Scan for the cell matching the given text and deliver its [X, Y] coordinate at center. 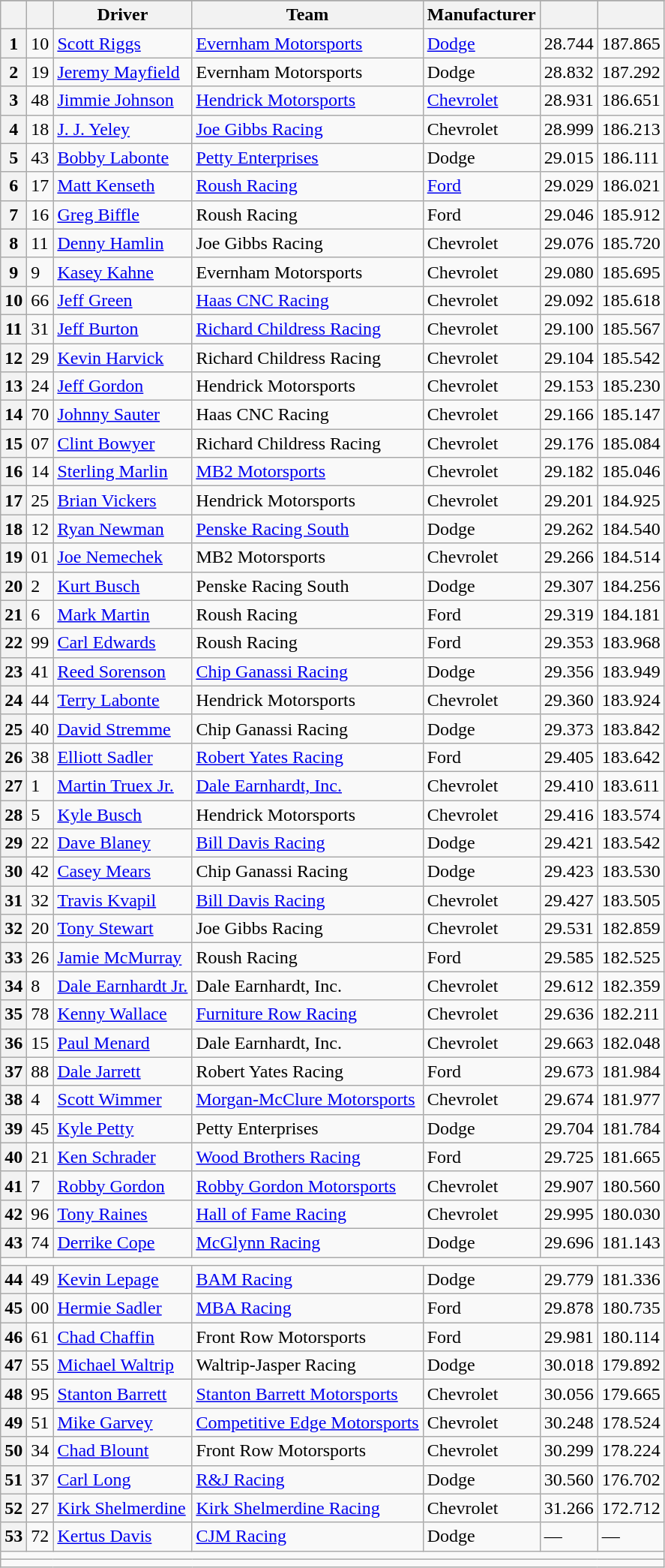
29.421 [568, 843]
Robby Gordon [123, 1185]
52 [13, 1508]
179.892 [631, 1365]
29.995 [568, 1214]
185.230 [631, 386]
29.029 [568, 186]
Dale Earnhardt Jr. [123, 986]
29.262 [568, 529]
29.182 [568, 472]
Jeff Green [123, 300]
07 [40, 443]
182.525 [631, 957]
30.018 [568, 1365]
Mark Martin [123, 614]
Jeff Burton [123, 329]
183.642 [631, 757]
Martin Truex Jr. [123, 786]
Jimmie Johnson [123, 101]
29.423 [568, 872]
Hall of Fame Racing [307, 1214]
29.585 [568, 957]
MBA Racing [307, 1308]
CJM Racing [307, 1536]
29.636 [568, 1014]
13 [13, 386]
Reed Sorenson [123, 671]
Joe Nemechek [123, 557]
29.725 [568, 1157]
Denny Hamlin [123, 243]
29.416 [568, 814]
29.673 [568, 1071]
00 [40, 1308]
Johnny Sauter [123, 415]
29.015 [568, 158]
29.307 [568, 586]
29.100 [568, 329]
Clint Bowyer [123, 443]
David Stremme [123, 728]
70 [40, 415]
28.931 [568, 101]
185.147 [631, 415]
J. J. Yeley [123, 129]
184.256 [631, 586]
185.084 [631, 443]
29.092 [568, 300]
29.046 [568, 215]
Furniture Row Racing [307, 1014]
Kyle Busch [123, 814]
Hermie Sadler [123, 1308]
Greg Biffle [123, 215]
172.712 [631, 1508]
184.514 [631, 557]
29.405 [568, 757]
Manufacturer [481, 15]
183.968 [631, 643]
Stanton Barrett [123, 1394]
180.735 [631, 1308]
178.224 [631, 1451]
3 [13, 101]
185.542 [631, 358]
28 [13, 814]
31.266 [568, 1508]
Robby Gordon Motorsports [307, 1185]
47 [13, 1365]
30.299 [568, 1451]
29.176 [568, 443]
Mike Garvey [123, 1422]
184.925 [631, 500]
29.266 [568, 557]
36 [13, 1043]
Casey Mears [123, 872]
29.166 [568, 415]
183.530 [631, 872]
55 [40, 1365]
183.611 [631, 786]
181.977 [631, 1100]
95 [40, 1394]
Matt Kenseth [123, 186]
01 [40, 557]
182.859 [631, 929]
Competitive Edge Motorsports [307, 1422]
183.574 [631, 814]
35 [13, 1014]
Morgan-McClure Motorsports [307, 1100]
186.111 [631, 158]
Wood Brothers Racing [307, 1157]
29.201 [568, 500]
181.665 [631, 1157]
Chad Chaffin [123, 1337]
72 [40, 1536]
180.030 [631, 1214]
30.056 [568, 1394]
Carl Long [123, 1479]
Jeff Gordon [123, 386]
29.373 [568, 728]
29.696 [568, 1242]
Carl Edwards [123, 643]
185.720 [631, 243]
Kurt Busch [123, 586]
Michael Waltrip [123, 1365]
Tony Stewart [123, 929]
29.076 [568, 243]
187.865 [631, 44]
179.665 [631, 1394]
182.359 [631, 986]
29.153 [568, 386]
30 [13, 872]
185.567 [631, 329]
181.143 [631, 1242]
Elliott Sadler [123, 757]
29.353 [568, 643]
185.912 [631, 215]
Sterling Marlin [123, 472]
28.999 [568, 129]
Scott Wimmer [123, 1100]
181.784 [631, 1128]
185.046 [631, 472]
180.560 [631, 1185]
78 [40, 1014]
Bobby Labonte [123, 158]
Terry Labonte [123, 700]
74 [40, 1242]
R&J Racing [307, 1479]
183.842 [631, 728]
99 [40, 643]
Ken Schrader [123, 1157]
Waltrip-Jasper Racing [307, 1365]
29.907 [568, 1185]
186.651 [631, 101]
185.695 [631, 272]
185.618 [631, 300]
29.704 [568, 1128]
183.949 [631, 671]
Scott Riggs [123, 44]
McGlynn Racing [307, 1242]
Ryan Newman [123, 529]
29.410 [568, 786]
29.612 [568, 986]
30.248 [568, 1422]
28.744 [568, 44]
88 [40, 1071]
29.531 [568, 929]
29.663 [568, 1043]
176.702 [631, 1479]
29.674 [568, 1100]
50 [13, 1451]
29.779 [568, 1280]
Kevin Harvick [123, 358]
Stanton Barrett Motorsports [307, 1394]
BAM Racing [307, 1280]
Paul Menard [123, 1043]
Jeremy Mayfield [123, 72]
182.048 [631, 1043]
184.540 [631, 529]
181.336 [631, 1280]
Derrike Cope [123, 1242]
183.505 [631, 900]
Team [307, 15]
186.021 [631, 186]
61 [40, 1337]
Dave Blaney [123, 843]
39 [13, 1128]
29.080 [568, 272]
29.981 [568, 1337]
Kyle Petty [123, 1128]
Jamie McMurray [123, 957]
46 [13, 1337]
66 [40, 300]
23 [13, 671]
Kasey Kahne [123, 272]
Kirk Shelmerdine Racing [307, 1508]
184.181 [631, 614]
182.211 [631, 1014]
Travis Kvapil [123, 900]
181.984 [631, 1071]
186.213 [631, 129]
183.924 [631, 700]
96 [40, 1214]
Brian Vickers [123, 500]
28.832 [568, 72]
187.292 [631, 72]
Tony Raines [123, 1214]
29.878 [568, 1308]
Kevin Lepage [123, 1280]
183.542 [631, 843]
178.524 [631, 1422]
29.360 [568, 700]
53 [13, 1536]
29.427 [568, 900]
Kenny Wallace [123, 1014]
29.104 [568, 358]
29.319 [568, 614]
180.114 [631, 1337]
Driver [123, 15]
Kirk Shelmerdine [123, 1508]
30.560 [568, 1479]
Dale Jarrett [123, 1071]
29.356 [568, 671]
Chad Blount [123, 1451]
33 [13, 957]
Kertus Davis [123, 1536]
